Identify which cell holds the provided text, then report its [x, y] central coordinate. 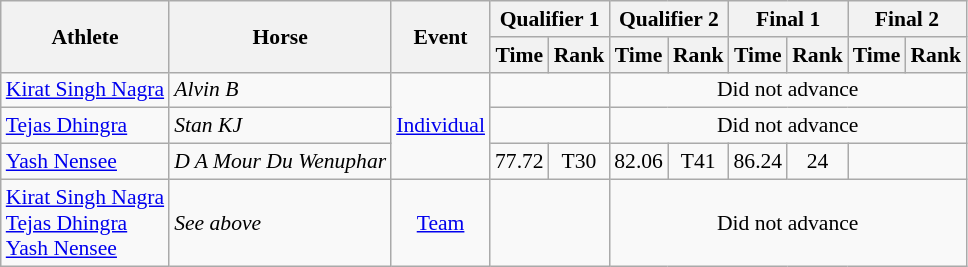
Event [440, 36]
Qualifier 1 [550, 19]
Stan KJ [280, 126]
Qualifier 2 [668, 19]
T41 [698, 162]
Final 1 [788, 19]
Tejas Dhingra [85, 126]
See above [280, 222]
Athlete [85, 36]
D A Mour Du Wenuphar [280, 162]
Team [440, 222]
Kirat Singh Nagra [85, 90]
Yash Nensee [85, 162]
Final 2 [907, 19]
86.24 [758, 162]
24 [818, 162]
Horse [280, 36]
82.06 [638, 162]
Alvin B [280, 90]
T30 [580, 162]
Individual [440, 126]
77.72 [520, 162]
Kirat Singh Nagra Tejas Dhingra Yash Nensee [85, 222]
